From the cell containing the given text, extract its center point as [X, Y] coordinate. 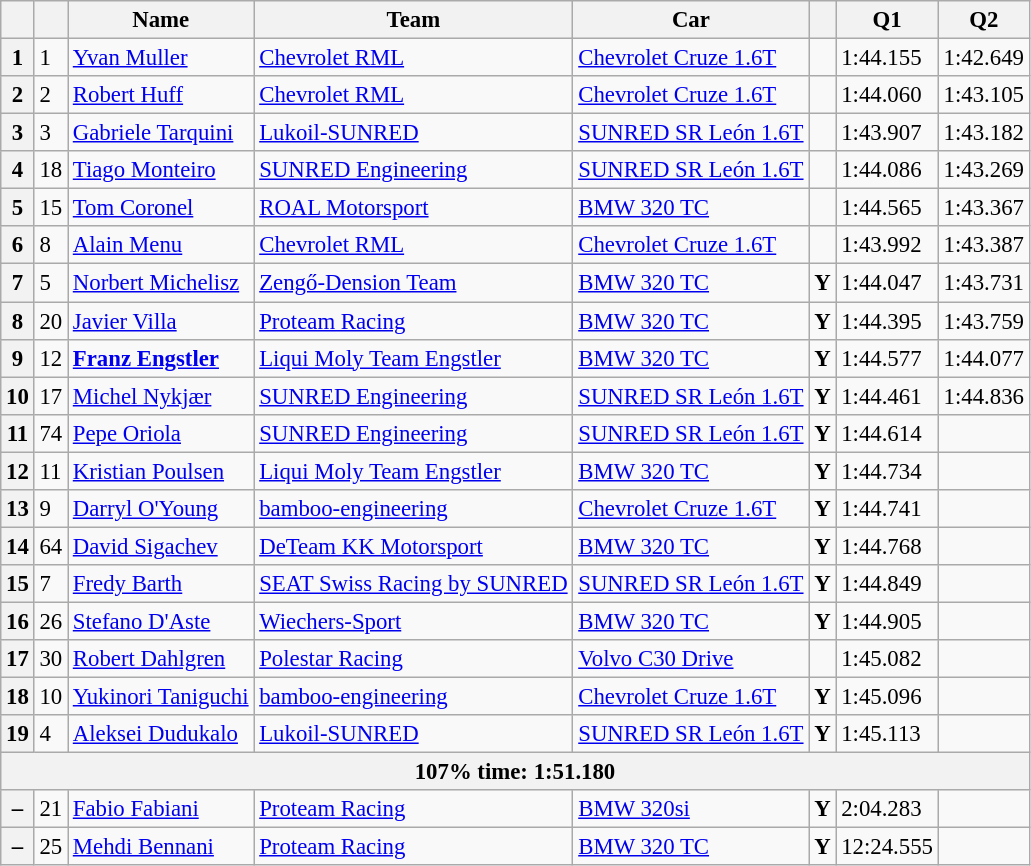
ROAL Motorsport [414, 208]
SEAT Swiss Racing by SUNRED [414, 584]
1:44.836 [984, 396]
1:43.387 [984, 245]
1:44.905 [887, 621]
1:42.649 [984, 58]
Fredy Barth [161, 584]
1:45.113 [887, 734]
Javier Villa [161, 321]
Car [691, 20]
16 [18, 621]
25 [50, 847]
Franz Engstler [161, 358]
1:44.077 [984, 358]
1:44.614 [887, 433]
1:44.734 [887, 471]
1:44.395 [887, 321]
Pepe Oriola [161, 433]
Aleksei Dudukalo [161, 734]
Robert Dahlgren [161, 659]
Kristian Poulsen [161, 471]
1:44.086 [887, 170]
1:43.759 [984, 321]
1:43.269 [984, 170]
107% time: 1:51.180 [515, 772]
1:44.060 [887, 95]
Yukinori Taniguchi [161, 697]
12:24.555 [887, 847]
Mehdi Bennani [161, 847]
Team [414, 20]
64 [50, 546]
6 [18, 245]
Michel Nykjær [161, 396]
Name [161, 20]
2:04.283 [887, 809]
1:44.768 [887, 546]
1:44.577 [887, 358]
Fabio Fabiani [161, 809]
19 [18, 734]
BMW 320si [691, 809]
1:45.096 [887, 697]
74 [50, 433]
1:44.155 [887, 58]
1:44.741 [887, 509]
David Sigachev [161, 546]
Volvo C30 Drive [691, 659]
1:44.565 [887, 208]
14 [18, 546]
1:43.367 [984, 208]
13 [18, 509]
20 [50, 321]
1:45.082 [887, 659]
1:43.105 [984, 95]
1:44.047 [887, 283]
Norbert Michelisz [161, 283]
Zengő-Dension Team [414, 283]
Yvan Muller [161, 58]
1:43.731 [984, 283]
1:44.849 [887, 584]
Alain Menu [161, 245]
1:43.992 [887, 245]
1:43.907 [887, 133]
21 [50, 809]
26 [50, 621]
Q2 [984, 20]
1:43.182 [984, 133]
DeTeam KK Motorsport [414, 546]
Stefano D'Aste [161, 621]
Wiechers-Sport [414, 621]
Tom Coronel [161, 208]
Gabriele Tarquini [161, 133]
Robert Huff [161, 95]
Tiago Monteiro [161, 170]
Darryl O'Young [161, 509]
Q1 [887, 20]
1:44.461 [887, 396]
Polestar Racing [414, 659]
30 [50, 659]
